Find where the given text appears and provide that cell's center as [x, y] coordinate. 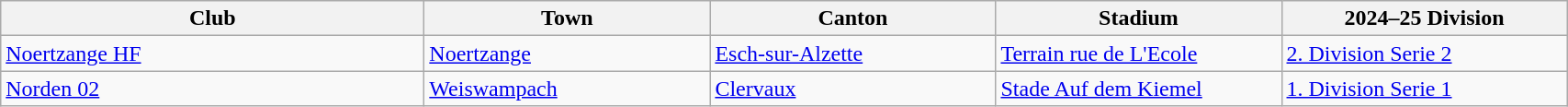
Club [213, 18]
Norden 02 [213, 89]
Stade Auf dem Kiemel [1139, 89]
Canton [852, 18]
Noertzange HF [213, 53]
Town [568, 18]
Clervaux [852, 89]
Esch-sur-Alzette [852, 53]
Weiswampach [568, 89]
Terrain rue de L'Ecole [1139, 53]
Noertzange [568, 53]
Stadium [1139, 18]
2. Division Serie 2 [1424, 53]
2024–25 Division [1424, 18]
1. Division Serie 1 [1424, 89]
